Return the [X, Y] coordinate for the center point of the cell that contains the specified text.  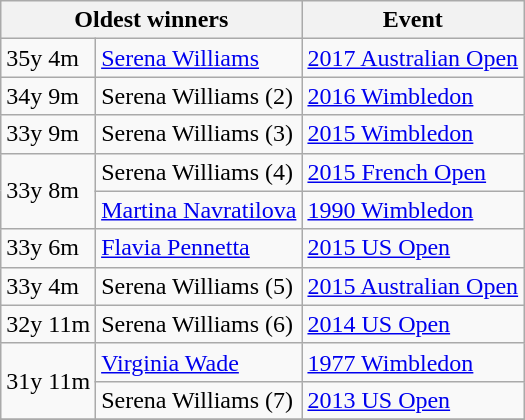
33y 6m [48, 248]
32y 11m [48, 324]
Oldest winners [152, 20]
31y 11m [48, 381]
1977 Wimbledon [413, 362]
33y 8m [48, 191]
2015 French Open [413, 172]
Event [413, 20]
2015 Australian Open [413, 286]
34y 9m [48, 96]
Serena Williams (7) [199, 400]
2013 US Open [413, 400]
Serena Williams (2) [199, 96]
1990 Wimbledon [413, 210]
35y 4m [48, 58]
2016 Wimbledon [413, 96]
Virginia Wade [199, 362]
2015 US Open [413, 248]
Serena Williams (6) [199, 324]
33y 9m [48, 134]
Flavia Pennetta [199, 248]
Serena Williams (4) [199, 172]
33y 4m [48, 286]
Serena Williams (3) [199, 134]
2014 US Open [413, 324]
Serena Williams (5) [199, 286]
2015 Wimbledon [413, 134]
Martina Navratilova [199, 210]
2017 Australian Open [413, 58]
Serena Williams [199, 58]
